For the text-containing cell, return its midpoint in [x, y] coordinate format. 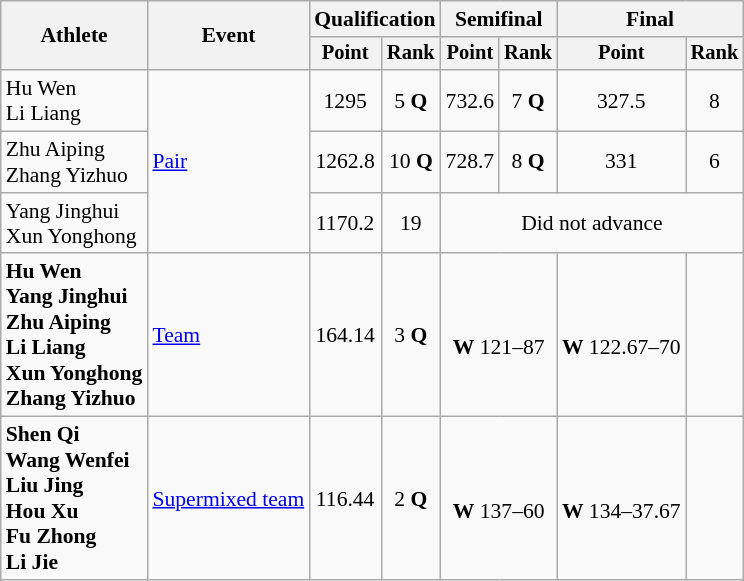
Event [228, 36]
327.5 [622, 100]
331 [622, 162]
164.14 [345, 336]
5 Q [411, 100]
10 Q [411, 162]
Qualification [374, 19]
Hu WenYang JinghuiZhu AipingLi LiangXun YonghongZhang Yizhuo [74, 336]
Did not advance [592, 224]
Zhu AipingZhang Yizhuo [74, 162]
Semifinal [499, 19]
W 121–87 [499, 336]
Yang JinghuiXun Yonghong [74, 224]
Final [650, 19]
2 Q [411, 498]
1262.8 [345, 162]
3 Q [411, 336]
8 Q [528, 162]
Pair [228, 162]
Athlete [74, 36]
W 134–37.67 [622, 498]
W 122.67–70 [622, 336]
Shen QiWang WenfeiLiu JingHou XuFu ZhongLi Jie [74, 498]
W 137–60 [499, 498]
Team [228, 336]
Hu WenLi Liang [74, 100]
1295 [345, 100]
8 [715, 100]
1170.2 [345, 224]
6 [715, 162]
732.6 [470, 100]
7 Q [528, 100]
116.44 [345, 498]
728.7 [470, 162]
Supermixed team [228, 498]
19 [411, 224]
